Output the (x, y) coordinate of the center of the cell containing the given text.  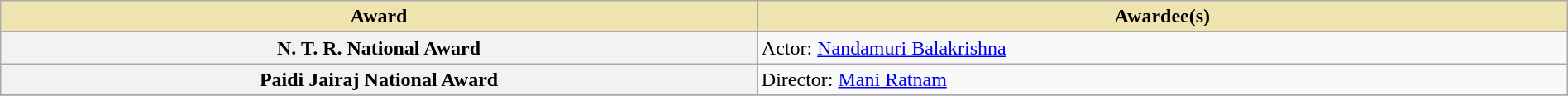
Award (379, 17)
Director: Mani Ratnam (1162, 79)
Paidi Jairaj National Award (379, 79)
Awardee(s) (1162, 17)
Actor: Nandamuri Balakrishna (1162, 48)
N. T. R. National Award (379, 48)
